Return [x, y] of the center of cell containing provided text 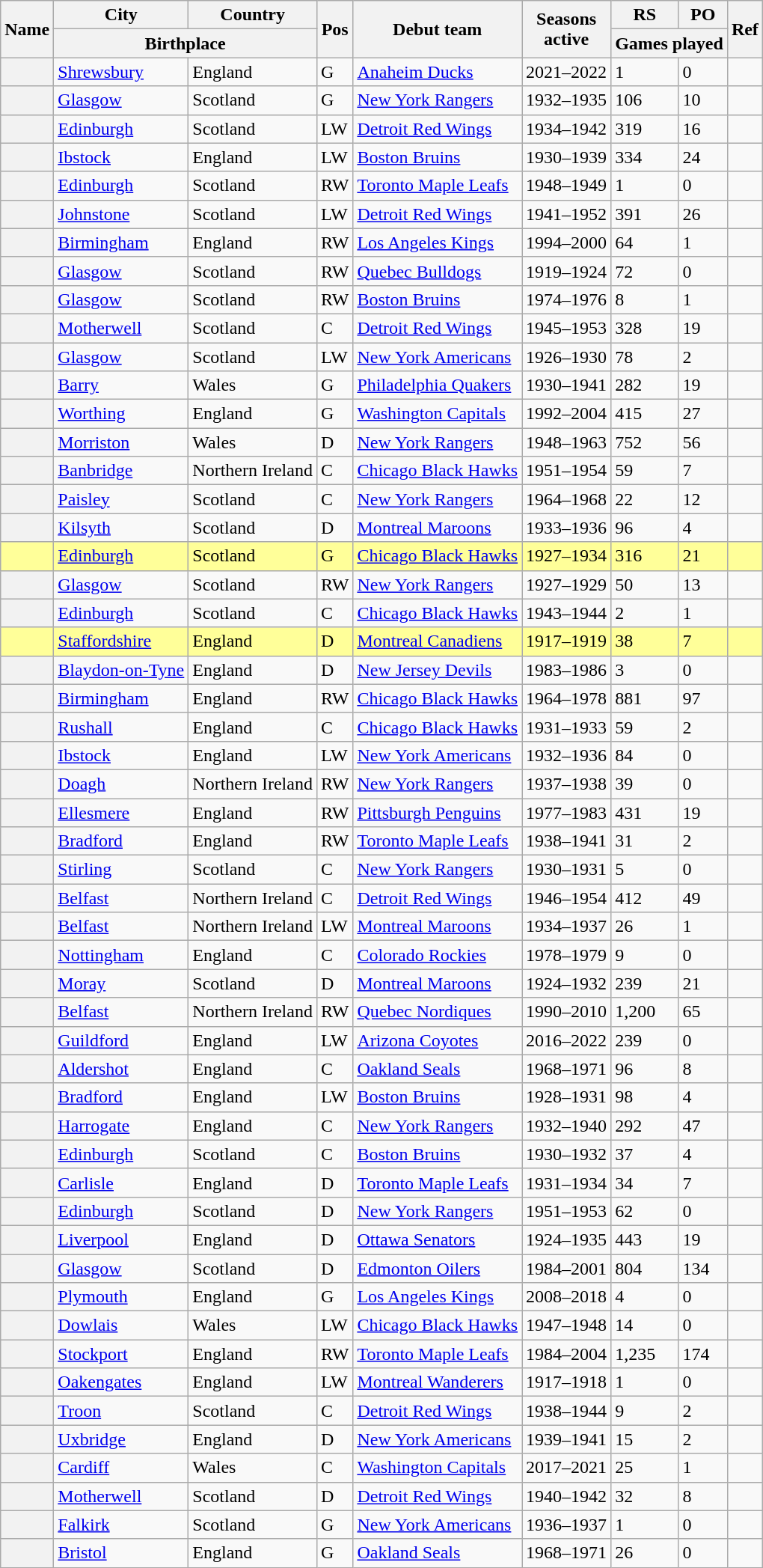
1927–1934 [567, 556]
10 [703, 100]
1939–1941 [567, 1439]
84 [645, 755]
1932–1936 [567, 755]
Birthplace [186, 43]
1933–1936 [567, 528]
Troon [121, 1411]
3 [645, 670]
1919–1924 [567, 271]
1930–1941 [567, 385]
1930–1931 [567, 870]
Philadelphia Quakers [438, 385]
106 [645, 100]
34 [645, 1183]
Shrewsbury [121, 72]
1926–1930 [567, 357]
1983–1986 [567, 670]
32 [645, 1496]
1946–1954 [567, 898]
412 [645, 898]
Pittsburgh Penguins [438, 812]
Seasonsactive [567, 29]
1934–1937 [567, 927]
292 [645, 1126]
1932–1940 [567, 1126]
38 [645, 641]
Falkirk [121, 1525]
Carlisle [121, 1183]
Plymouth [121, 1297]
319 [645, 129]
1924–1935 [567, 1239]
1951–1954 [567, 471]
1984–2001 [567, 1269]
334 [645, 157]
2021–2022 [567, 72]
1978–1979 [567, 955]
Ottawa Senators [438, 1239]
1938–1944 [567, 1411]
64 [645, 242]
Worthing [121, 414]
1932–1935 [567, 100]
1930–1939 [567, 157]
31 [645, 841]
Arizona Coyotes [438, 1040]
1948–1963 [567, 442]
Ref [745, 29]
Guildford [121, 1040]
50 [645, 585]
415 [645, 414]
Quebec Bulldogs [438, 271]
1,200 [645, 1012]
1992–2004 [567, 414]
1984–2004 [567, 1354]
1941–1952 [567, 214]
Blaydon-on-Tyne [121, 670]
47 [703, 1126]
72 [645, 271]
328 [645, 328]
PO [703, 15]
25 [645, 1468]
Debut team [438, 29]
1977–1983 [567, 812]
Aldershot [121, 1069]
Johnstone [121, 214]
1990–2010 [567, 1012]
78 [645, 357]
Edmonton Oilers [438, 1269]
Pos [334, 29]
Oakengates [121, 1382]
Kilsyth [121, 528]
1917–1919 [567, 641]
Cardiff [121, 1468]
881 [645, 698]
1994–2000 [567, 242]
282 [645, 385]
804 [645, 1269]
15 [645, 1439]
Ellesmere [121, 812]
City [121, 15]
1938–1941 [567, 841]
Dowlais [121, 1326]
Colorado Rockies [438, 955]
39 [645, 784]
1934–1942 [567, 129]
1924–1932 [567, 983]
1947–1948 [567, 1326]
Rushall [121, 727]
14 [645, 1326]
1,235 [645, 1354]
Anaheim Ducks [438, 72]
391 [645, 214]
316 [645, 556]
Moray [121, 983]
443 [645, 1239]
1930–1932 [567, 1154]
1964–1978 [567, 698]
13 [703, 585]
134 [703, 1269]
1974–1976 [567, 299]
1931–1934 [567, 1183]
Nottingham [121, 955]
Stirling [121, 870]
1931–1933 [567, 727]
98 [645, 1097]
Quebec Nordiques [438, 1012]
56 [703, 442]
2008–2018 [567, 1297]
27 [703, 414]
1936–1937 [567, 1525]
2017–2021 [567, 1468]
Uxbridge [121, 1439]
Games played [669, 43]
174 [703, 1354]
1964–1968 [567, 499]
1945–1953 [567, 328]
431 [645, 812]
24 [703, 157]
Liverpool [121, 1239]
752 [645, 442]
Doagh [121, 784]
1937–1938 [567, 784]
1927–1929 [567, 585]
1948–1949 [567, 186]
1928–1931 [567, 1097]
5 [645, 870]
49 [703, 898]
22 [645, 499]
New Jersey Devils [438, 670]
1951–1953 [567, 1211]
Staffordshire [121, 641]
Barry [121, 385]
1917–1918 [567, 1382]
Country [253, 15]
1943–1944 [567, 613]
97 [703, 698]
65 [703, 1012]
12 [703, 499]
Stockport [121, 1354]
16 [703, 129]
37 [645, 1154]
Morriston [121, 442]
Name [27, 29]
Harrogate [121, 1126]
1940–1942 [567, 1496]
2016–2022 [567, 1040]
Banbridge [121, 471]
62 [645, 1211]
Paisley [121, 499]
Montreal Canadiens [438, 641]
RS [645, 15]
Bristol [121, 1553]
Montreal Wanderers [438, 1382]
